Provide the (X, Y) coordinate of the cell's center where the given text is located.  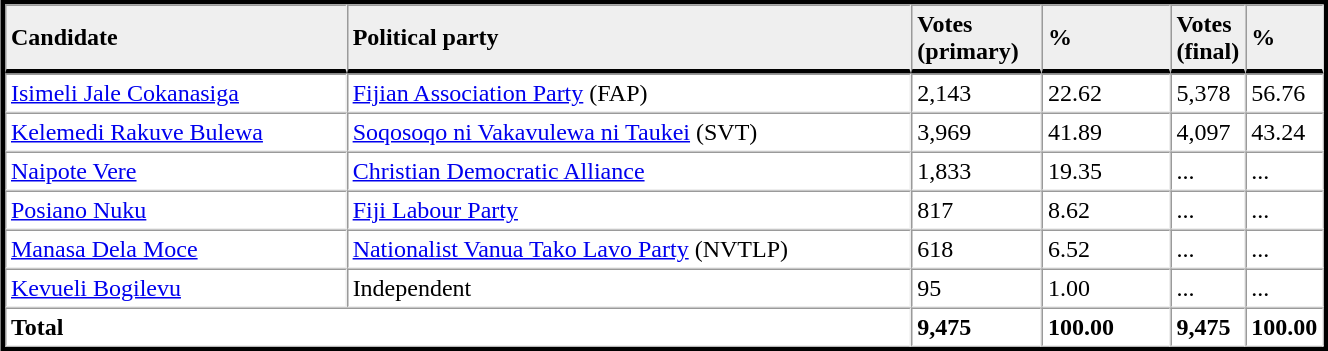
Votes(primary) (976, 38)
Total (458, 328)
8.62 (1106, 210)
56.76 (1284, 94)
Christian Democratic Alliance (630, 172)
4,097 (1208, 132)
Political party (630, 38)
22.62 (1106, 94)
Kelemedi Rakuve Bulewa (176, 132)
Posiano Nuku (176, 210)
Independent (630, 288)
Nationalist Vanua Tako Lavo Party (NVTLP) (630, 250)
Naipote Vere (176, 172)
1,833 (976, 172)
6.52 (1106, 250)
Kevueli Bogilevu (176, 288)
Votes(final) (1208, 38)
817 (976, 210)
95 (976, 288)
Isimeli Jale Cokanasiga (176, 94)
5,378 (1208, 94)
Candidate (176, 38)
1.00 (1106, 288)
2,143 (976, 94)
Fijian Association Party (FAP) (630, 94)
43.24 (1284, 132)
3,969 (976, 132)
Manasa Dela Moce (176, 250)
Fiji Labour Party (630, 210)
19.35 (1106, 172)
618 (976, 250)
41.89 (1106, 132)
Soqosoqo ni Vakavulewa ni Taukei (SVT) (630, 132)
